Provide the [X, Y] coordinate of the cell's center where the given text is located.  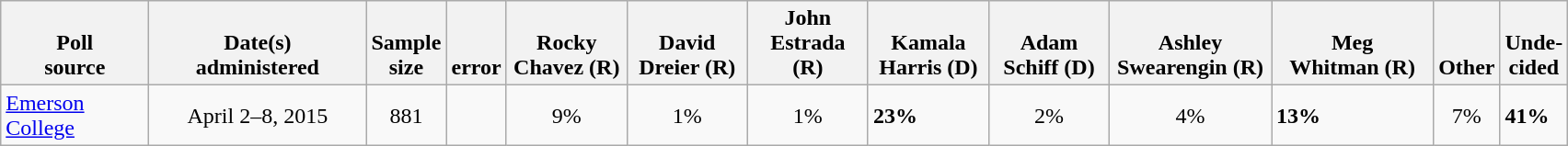
error [477, 43]
41% [1534, 116]
23% [928, 116]
4% [1191, 116]
9% [567, 116]
Other [1467, 43]
AshleySwearengin (R) [1191, 43]
Pollsource [75, 43]
RockyChavez (R) [567, 43]
Samplesize [407, 43]
DavidDreier (R) [686, 43]
AdamSchiff (D) [1049, 43]
MegWhitman (R) [1353, 43]
2% [1049, 116]
7% [1467, 116]
JohnEstrada (R) [808, 43]
KamalaHarris (D) [928, 43]
13% [1353, 116]
Unde-cided [1534, 43]
881 [407, 116]
Emerson College [75, 116]
Date(s)administered [258, 43]
April 2–8, 2015 [258, 116]
